Extract the (X, Y) coordinate from the center of the cell holding the provided text.  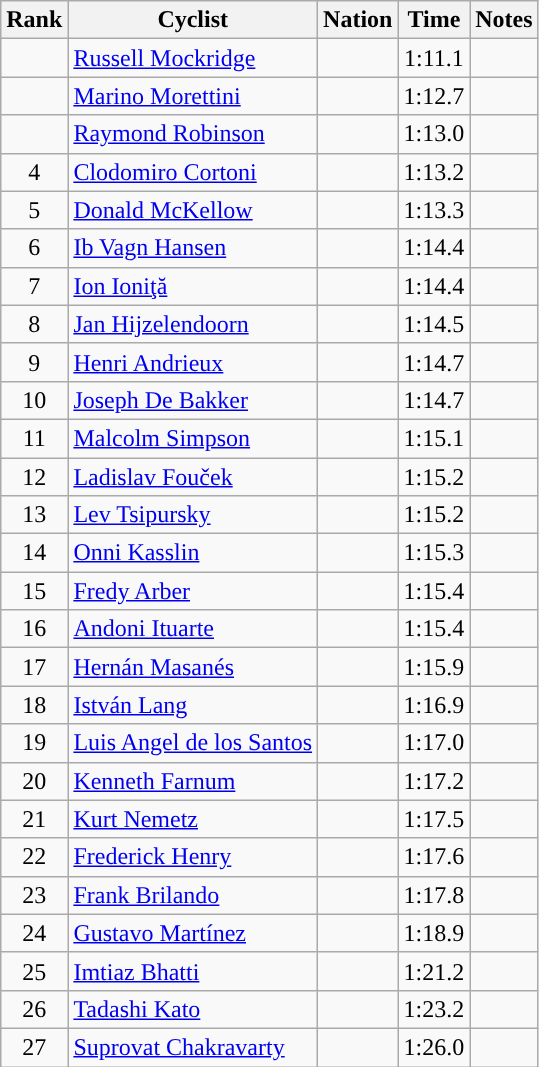
1:17.0 (434, 743)
Ib Vagn Hansen (193, 248)
Notes (504, 20)
Fredy Arber (193, 591)
25 (34, 971)
István Lang (193, 705)
1:12.7 (434, 96)
Malcolm Simpson (193, 438)
Ladislav Fouček (193, 477)
19 (34, 743)
18 (34, 705)
Jan Hijzelendoorn (193, 324)
1:17.5 (434, 819)
1:15.3 (434, 553)
Joseph De Bakker (193, 400)
13 (34, 515)
22 (34, 857)
6 (34, 248)
5 (34, 210)
Russell Mockridge (193, 58)
Donald McKellow (193, 210)
23 (34, 895)
1:14.5 (434, 324)
Henri Andrieux (193, 362)
11 (34, 438)
Ion Ioniţă (193, 286)
Kurt Nemetz (193, 819)
24 (34, 933)
1:26.0 (434, 1047)
Time (434, 20)
26 (34, 1009)
21 (34, 819)
Frank Brilando (193, 895)
Tadashi Kato (193, 1009)
1:23.2 (434, 1009)
Imtiaz Bhatti (193, 971)
7 (34, 286)
1:13.0 (434, 134)
Andoni Ituarte (193, 629)
Luis Angel de los Santos (193, 743)
1:13.3 (434, 210)
4 (34, 172)
Suprovat Chakravarty (193, 1047)
15 (34, 591)
8 (34, 324)
Nation (358, 20)
1:21.2 (434, 971)
Marino Morettini (193, 96)
1:17.8 (434, 895)
20 (34, 781)
12 (34, 477)
9 (34, 362)
1:16.9 (434, 705)
1:17.2 (434, 781)
17 (34, 667)
Frederick Henry (193, 857)
Gustavo Martínez (193, 933)
27 (34, 1047)
10 (34, 400)
1:15.1 (434, 438)
Hernán Masanés (193, 667)
1:18.9 (434, 933)
16 (34, 629)
1:11.1 (434, 58)
Raymond Robinson (193, 134)
Clodomiro Cortoni (193, 172)
1:17.6 (434, 857)
Onni Kasslin (193, 553)
Rank (34, 20)
14 (34, 553)
Kenneth Farnum (193, 781)
Lev Tsipursky (193, 515)
1:13.2 (434, 172)
Cyclist (193, 20)
1:15.9 (434, 667)
